Determine the (X, Y) coordinate at the center of the cell enclosing the given text.  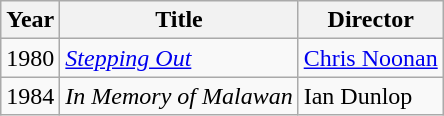
In Memory of Malawan (179, 96)
Director (370, 20)
Title (179, 20)
Stepping Out (179, 58)
1980 (30, 58)
Chris Noonan (370, 58)
1984 (30, 96)
Year (30, 20)
Ian Dunlop (370, 96)
